Capture the cell that displays the provided text and extract its [X, Y] central coordinate. 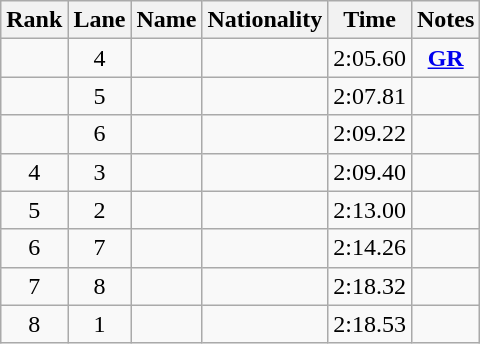
1 [100, 324]
Rank [34, 20]
2:05.60 [370, 58]
Lane [100, 20]
2:09.40 [370, 172]
2:07.81 [370, 96]
Notes [445, 20]
Nationality [265, 20]
2 [100, 210]
3 [100, 172]
2:09.22 [370, 134]
2:13.00 [370, 210]
Time [370, 20]
2:18.32 [370, 286]
GR [445, 58]
Name [166, 20]
2:14.26 [370, 248]
2:18.53 [370, 324]
